Search for the cell housing the specified text and yield its (X, Y) center coordinate. 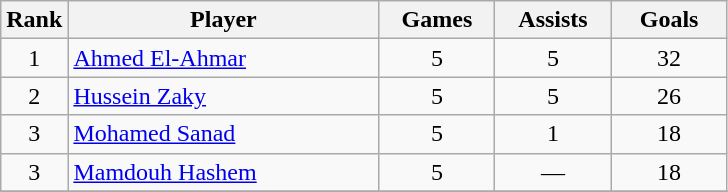
Mohamed Sanad (224, 134)
Games (437, 20)
Assists (553, 20)
Goals (669, 20)
Mamdouh Hashem (224, 172)
32 (669, 58)
Ahmed El-Ahmar (224, 58)
Hussein Zaky (224, 96)
— (553, 172)
26 (669, 96)
Rank (34, 20)
2 (34, 96)
Player (224, 20)
